From the cell containing the given text, extract its center point as (X, Y) coordinate. 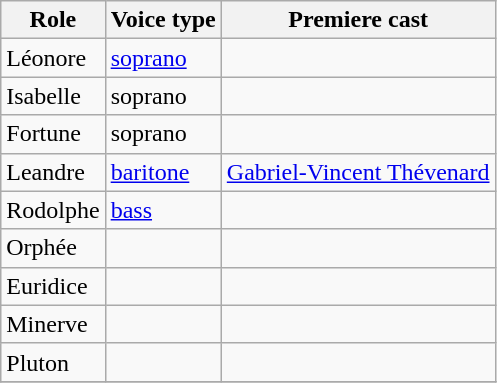
baritone (163, 172)
Leandre (53, 172)
Orphée (53, 248)
Isabelle (53, 96)
Premiere cast (358, 20)
Pluton (53, 362)
bass (163, 210)
Rodolphe (53, 210)
Fortune (53, 134)
Minerve (53, 324)
Euridice (53, 286)
Gabriel-Vincent Thévenard (358, 172)
Role (53, 20)
Voice type (163, 20)
Léonore (53, 58)
